Scan for the cell matching the given text and deliver its [x, y] coordinate at center. 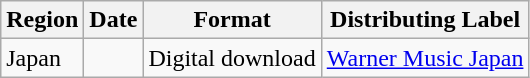
Digital download [232, 58]
Japan [42, 58]
Distributing Label [425, 20]
Format [232, 20]
Warner Music Japan [425, 58]
Date [114, 20]
Region [42, 20]
